Identify which cell holds the provided text, then report its (x, y) central coordinate. 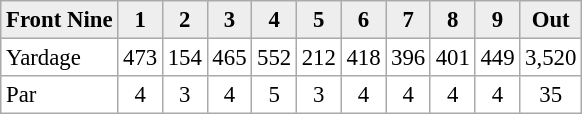
473 (140, 57)
418 (364, 57)
396 (408, 57)
8 (452, 20)
7 (408, 20)
9 (498, 20)
3,520 (551, 57)
Par (60, 95)
Out (551, 20)
401 (452, 57)
552 (274, 57)
154 (184, 57)
2 (184, 20)
Front Nine (60, 20)
449 (498, 57)
1 (140, 20)
Yardage (60, 57)
465 (230, 57)
35 (551, 95)
212 (318, 57)
6 (364, 20)
